Extract the [X, Y] coordinate from the center of the cell holding the provided text.  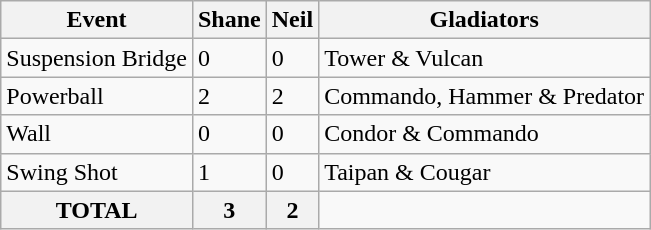
Neil [292, 20]
Event [97, 20]
1 [229, 172]
Gladiators [484, 20]
Powerball [97, 96]
Shane [229, 20]
Swing Shot [97, 172]
Tower & Vulcan [484, 58]
Condor & Commando [484, 134]
Suspension Bridge [97, 58]
Taipan & Cougar [484, 172]
Wall [97, 134]
Commando, Hammer & Predator [484, 96]
TOTAL [97, 210]
3 [229, 210]
